Determine the (X, Y) coordinate at the center of the cell enclosing the given text.  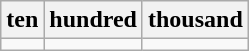
ten (22, 20)
hundred (94, 20)
thousand (195, 20)
